Scan for the cell matching the given text and deliver its [x, y] coordinate at center. 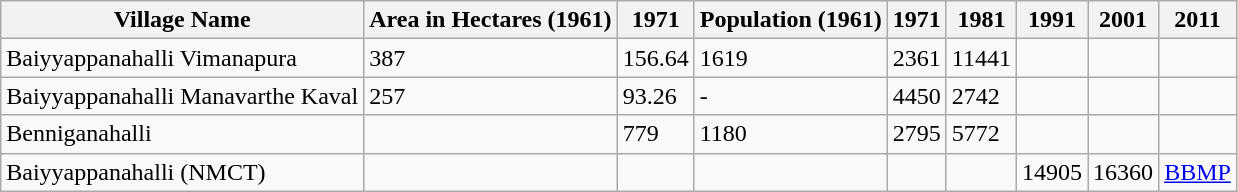
156.64 [656, 58]
BBMP [1198, 172]
Benniganahalli [182, 134]
Area in Hectares (1961) [490, 20]
1991 [1052, 20]
387 [490, 58]
Baiyyappanahalli Manavarthe Kaval [182, 96]
16360 [1124, 172]
14905 [1052, 172]
Baiyyappanahalli Vimanapura [182, 58]
2742 [981, 96]
2011 [1198, 20]
2361 [916, 58]
Baiyyappanahalli (NMCT) [182, 172]
4450 [916, 96]
11441 [981, 58]
779 [656, 134]
2795 [916, 134]
Population (1961) [790, 20]
1619 [790, 58]
2001 [1124, 20]
1180 [790, 134]
- [790, 96]
Village Name [182, 20]
257 [490, 96]
5772 [981, 134]
1981 [981, 20]
93.26 [656, 96]
